From the cell containing the given text, extract its center point as (X, Y) coordinate. 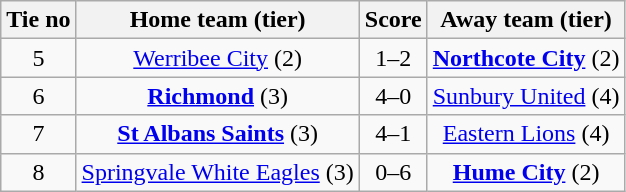
Away team (tier) (526, 20)
Hume City (2) (526, 172)
4–1 (393, 134)
St Albans Saints (3) (218, 134)
Sunbury United (4) (526, 96)
Northcote City (2) (526, 58)
1–2 (393, 58)
8 (38, 172)
Score (393, 20)
Springvale White Eagles (3) (218, 172)
Eastern Lions (4) (526, 134)
Home team (tier) (218, 20)
Tie no (38, 20)
Werribee City (2) (218, 58)
4–0 (393, 96)
0–6 (393, 172)
Richmond (3) (218, 96)
6 (38, 96)
5 (38, 58)
7 (38, 134)
